Detect which cell encompasses the target text, then output its [x, y] center coordinate. 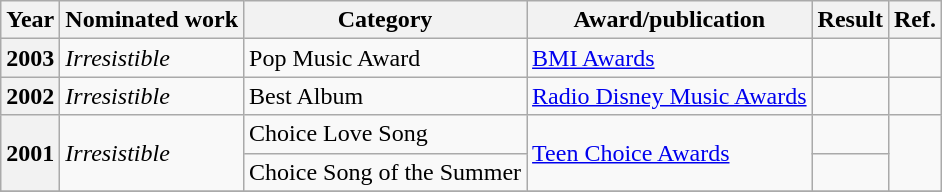
Nominated work [152, 20]
Radio Disney Music Awards [670, 96]
2001 [30, 153]
2003 [30, 58]
Category [386, 20]
2002 [30, 96]
Result [850, 20]
Year [30, 20]
Choice Song of the Summer [386, 172]
Pop Music Award [386, 58]
Teen Choice Awards [670, 153]
Ref. [914, 20]
Choice Love Song [386, 134]
Best Album [386, 96]
BMI Awards [670, 58]
Award/publication [670, 20]
